Return the (x, y) coordinate for the center point of the cell that contains the specified text.  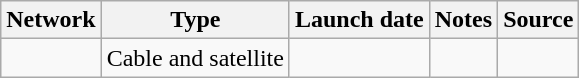
Cable and satellite (195, 58)
Source (538, 20)
Type (195, 20)
Network (51, 20)
Notes (463, 20)
Launch date (359, 20)
